From the cell containing the given text, extract its center point as (x, y) coordinate. 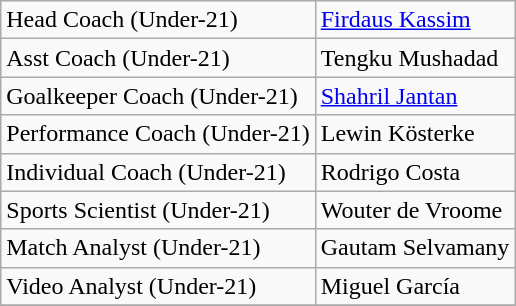
Rodrigo Costa (415, 172)
Individual Coach (Under-21) (158, 172)
Head Coach (Under-21) (158, 20)
Performance Coach (Under-21) (158, 134)
Wouter de Vroome (415, 210)
Shahril Jantan (415, 96)
Tengku Mushadad (415, 58)
Lewin Kösterke (415, 134)
Miguel García (415, 286)
Firdaus Kassim (415, 20)
Video Analyst (Under-21) (158, 286)
Sports Scientist (Under-21) (158, 210)
Match Analyst (Under-21) (158, 248)
Asst Coach (Under-21) (158, 58)
Goalkeeper Coach (Under-21) (158, 96)
Gautam Selvamany (415, 248)
